Pinpoint the cell where the given text exists, returning its [X, Y] midpoint coordinate. 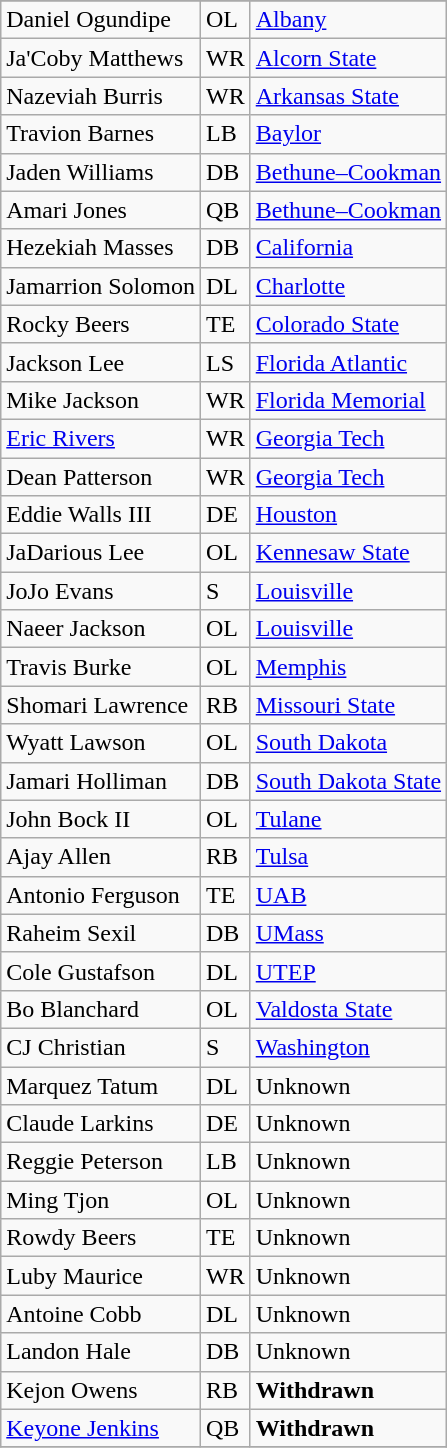
Houston [348, 515]
Mike Jackson [101, 400]
Albany [348, 20]
Naeer Jackson [101, 629]
Jamarrion Solomon [101, 286]
Marquez Tatum [101, 1085]
Charlotte [348, 286]
Florida Atlantic [348, 362]
Rocky Beers [101, 324]
Raheim Sexil [101, 933]
Travis Burke [101, 667]
Ming Tjon [101, 1200]
UTEP [348, 971]
Arkansas State [348, 96]
Claude Larkins [101, 1124]
Shomari Lawrence [101, 705]
Memphis [348, 667]
John Bock II [101, 819]
Alcorn State [348, 58]
Jaden Williams [101, 172]
South Dakota [348, 743]
Reggie Peterson [101, 1162]
Washington [348, 1047]
Jackson Lee [101, 362]
Hezekiah Masses [101, 248]
Ajay Allen [101, 857]
Valdosta State [348, 1009]
LS [225, 362]
Florida Memorial [348, 400]
Tulane [348, 819]
Colorado State [348, 324]
Daniel Ogundipe [101, 20]
Amari Jones [101, 210]
Missouri State [348, 705]
UMass [348, 933]
Wyatt Lawson [101, 743]
UAB [348, 895]
Antoine Cobb [101, 1314]
Kejon Owens [101, 1390]
Nazeviah Burris [101, 96]
Luby Maurice [101, 1276]
Keyone Jenkins [101, 1428]
CJ Christian [101, 1047]
Kennesaw State [348, 553]
Dean Patterson [101, 477]
Rowdy Beers [101, 1238]
California [348, 248]
Bo Blanchard [101, 1009]
Jamari Holliman [101, 781]
Antonio Ferguson [101, 895]
Baylor [348, 134]
Landon Hale [101, 1352]
Eric Rivers [101, 438]
Eddie Walls III [101, 515]
Cole Gustafson [101, 971]
South Dakota State [348, 781]
JoJo Evans [101, 591]
Travion Barnes [101, 134]
JaDarious Lee [101, 553]
Tulsa [348, 857]
Ja'Coby Matthews [101, 58]
